Output the (X, Y) coordinate of the center of the cell containing the given text.  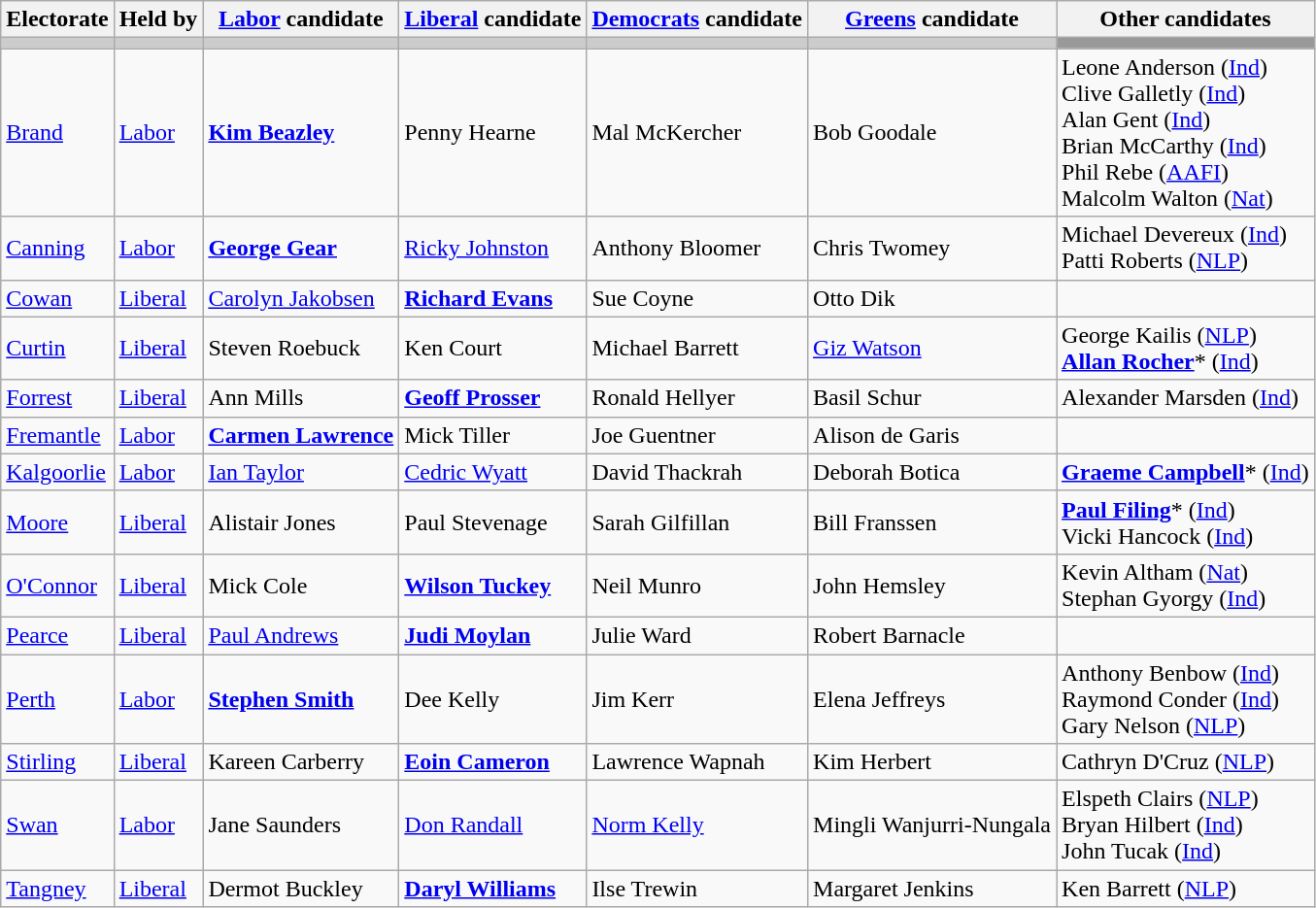
Tangney (57, 889)
Chris Twomey (932, 249)
Alison de Garis (932, 435)
Neil Munro (697, 585)
Ann Mills (301, 398)
Anthony Benbow (Ind)Raymond Conder (Ind)Gary Nelson (NLP) (1186, 699)
Richard Evans (493, 298)
Mick Cole (301, 585)
Stirling (57, 762)
Paul Filing* (Ind)Vicki Hancock (Ind) (1186, 522)
Leone Anderson (Ind)Clive Galletly (Ind)Alan Gent (Ind)Brian McCarthy (Ind)Phil Rebe (AAFI)Malcolm Walton (Nat) (1186, 132)
Stephen Smith (301, 699)
Brand (57, 132)
Ilse Trewin (697, 889)
Giz Watson (932, 348)
Anthony Bloomer (697, 249)
Graeme Campbell* (Ind) (1186, 472)
Kareen Carberry (301, 762)
Julie Ward (697, 635)
Paul Stevenage (493, 522)
Moore (57, 522)
Alexander Marsden (Ind) (1186, 398)
Canning (57, 249)
O'Connor (57, 585)
Jane Saunders (301, 825)
Otto Dik (932, 298)
Dermot Buckley (301, 889)
Mingli Wanjurri-Nungala (932, 825)
Alistair Jones (301, 522)
Elena Jeffreys (932, 699)
Joe Guentner (697, 435)
Don Randall (493, 825)
Kim Herbert (932, 762)
Electorate (57, 19)
Cathryn D'Cruz (NLP) (1186, 762)
Carmen Lawrence (301, 435)
Ken Court (493, 348)
Ronald Hellyer (697, 398)
Penny Hearne (493, 132)
Liberal candidate (493, 19)
Swan (57, 825)
Deborah Botica (932, 472)
Sue Coyne (697, 298)
Basil Schur (932, 398)
Geoff Prosser (493, 398)
Judi Moylan (493, 635)
Forrest (57, 398)
Michael Barrett (697, 348)
Bob Goodale (932, 132)
Cowan (57, 298)
Sarah Gilfillan (697, 522)
Dee Kelly (493, 699)
Pearce (57, 635)
Ian Taylor (301, 472)
Kim Beazley (301, 132)
Kevin Altham (Nat)Stephan Gyorgy (Ind) (1186, 585)
Lawrence Wapnah (697, 762)
Fremantle (57, 435)
Mal McKercher (697, 132)
Other candidates (1186, 19)
George Kailis (NLP)Allan Rocher* (Ind) (1186, 348)
Greens candidate (932, 19)
Kalgoorlie (57, 472)
Perth (57, 699)
Robert Barnacle (932, 635)
Steven Roebuck (301, 348)
George Gear (301, 249)
John Hemsley (932, 585)
Daryl Williams (493, 889)
Democrats candidate (697, 19)
Margaret Jenkins (932, 889)
Jim Kerr (697, 699)
Norm Kelly (697, 825)
Paul Andrews (301, 635)
Curtin (57, 348)
Carolyn Jakobsen (301, 298)
Held by (158, 19)
Labor candidate (301, 19)
Wilson Tuckey (493, 585)
David Thackrah (697, 472)
Michael Devereux (Ind)Patti Roberts (NLP) (1186, 249)
Mick Tiller (493, 435)
Cedric Wyatt (493, 472)
Eoin Cameron (493, 762)
Ricky Johnston (493, 249)
Bill Franssen (932, 522)
Elspeth Clairs (NLP)Bryan Hilbert (Ind)John Tucak (Ind) (1186, 825)
Ken Barrett (NLP) (1186, 889)
